Return [X, Y] of the center of cell containing provided text 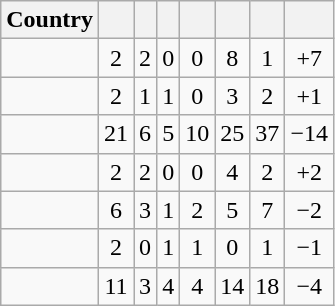
+1 [310, 96]
10 [198, 134]
14 [232, 286]
Country [50, 20]
−1 [310, 248]
11 [116, 286]
−14 [310, 134]
37 [268, 134]
−2 [310, 210]
8 [232, 58]
7 [268, 210]
18 [268, 286]
21 [116, 134]
25 [232, 134]
−4 [310, 286]
+7 [310, 58]
+2 [310, 172]
